Pinpoint the cell where the given text exists, returning its [X, Y] midpoint coordinate. 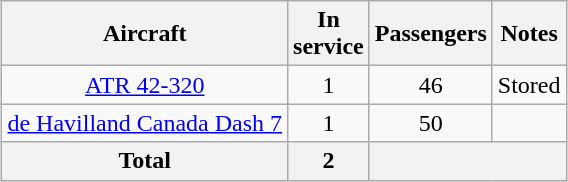
Passengers [430, 34]
ATR 42-320 [145, 85]
2 [329, 161]
50 [430, 123]
Stored [529, 85]
Notes [529, 34]
Aircraft [145, 34]
de Havilland Canada Dash 7 [145, 123]
In service [329, 34]
Total [145, 161]
46 [430, 85]
